Return the (X, Y) coordinate for the center point of the cell that contains the specified text.  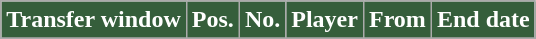
Player (325, 20)
Transfer window (94, 20)
End date (483, 20)
Pos. (212, 20)
From (397, 20)
No. (262, 20)
